Locate the cell with the specified text and output its (X, Y) center coordinate. 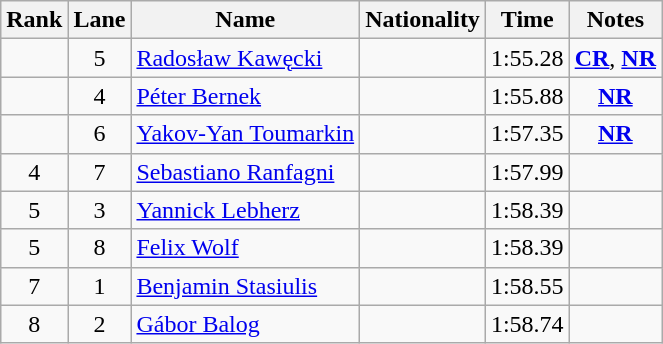
1:58.74 (527, 324)
Sebastiano Ranfagni (246, 172)
Yakov-Yan Toumarkin (246, 134)
Péter Bernek (246, 96)
Radosław Kawęcki (246, 58)
3 (100, 210)
Time (527, 20)
Notes (615, 20)
1:58.55 (527, 286)
Gábor Balog (246, 324)
1:55.28 (527, 58)
Lane (100, 20)
Rank (34, 20)
Yannick Lebherz (246, 210)
1 (100, 286)
Name (246, 20)
1:57.99 (527, 172)
Benjamin Stasiulis (246, 286)
2 (100, 324)
CR, NR (615, 58)
Nationality (423, 20)
Felix Wolf (246, 248)
1:55.88 (527, 96)
6 (100, 134)
1:57.35 (527, 134)
